From the cell containing the given text, extract its center point as [x, y] coordinate. 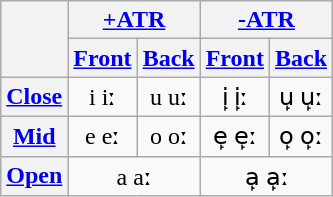
e eː [102, 136]
i̙ i̙ː [234, 97]
u̙ u̙ː [300, 97]
+ATR [134, 20]
a̙ a̙ː [266, 176]
Close [34, 97]
a aː [134, 176]
u uː [168, 97]
i iː [102, 97]
o̙ o̙ː [300, 136]
o oː [168, 136]
-ATR [266, 20]
e̙ e̙ː [234, 136]
Open [34, 176]
Mid [34, 136]
